Find where the given text appears and provide that cell's center as [x, y] coordinate. 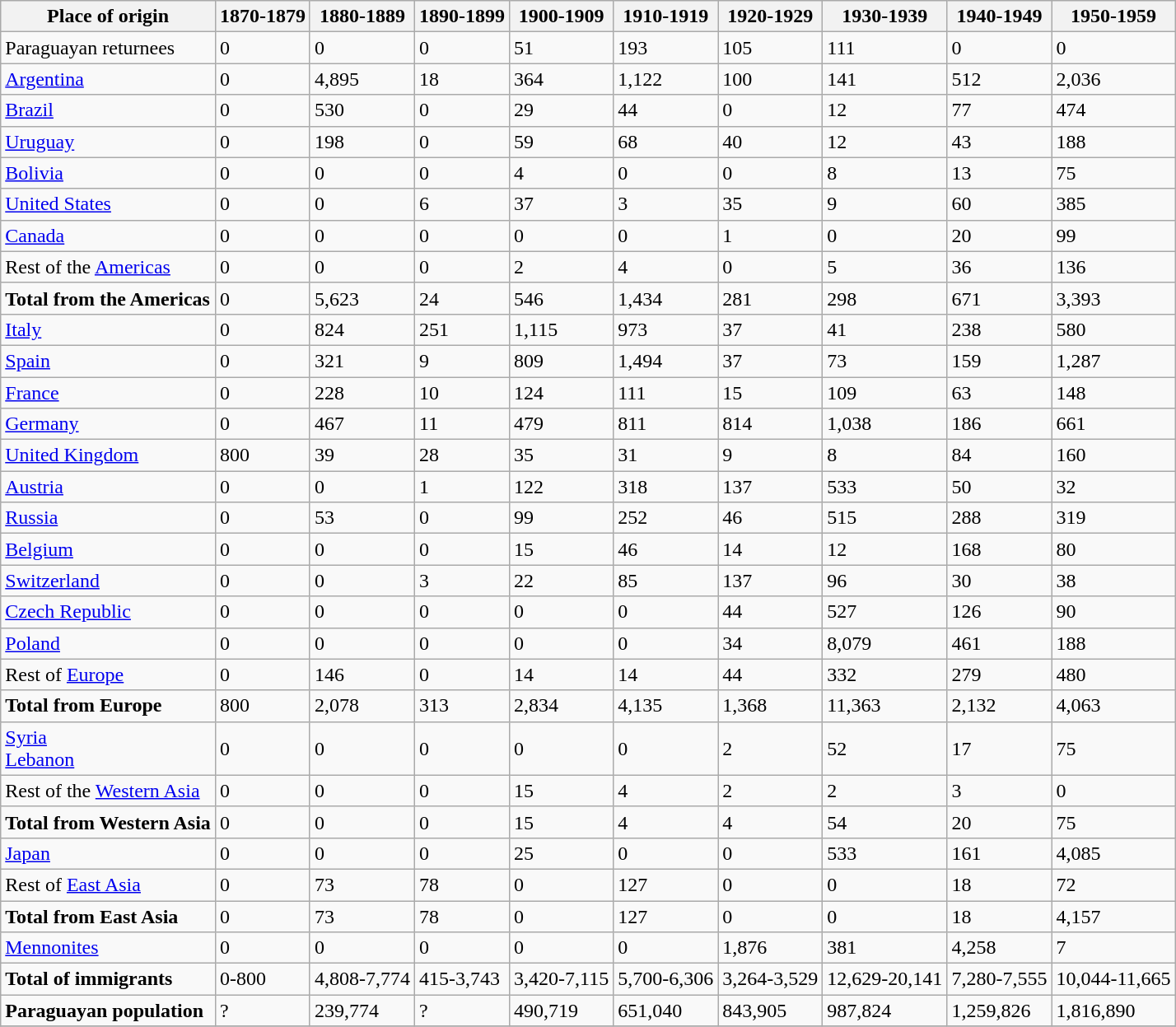
415-3,743 [461, 979]
59 [562, 142]
30 [1000, 581]
1950-1959 [1113, 16]
527 [884, 612]
1,115 [562, 329]
2,834 [562, 706]
530 [362, 110]
4,157 [1113, 917]
318 [665, 487]
4,135 [665, 706]
479 [562, 424]
661 [1113, 424]
512 [1000, 79]
973 [665, 329]
7,280-7,555 [1000, 979]
22 [562, 581]
85 [665, 581]
SyriaLebanon [109, 748]
43 [1000, 142]
Total from Europe [109, 706]
1880-1889 [362, 16]
Rest of East Asia [109, 885]
Total from East Asia [109, 917]
10,044-11,665 [1113, 979]
31 [665, 455]
580 [1113, 329]
Total of immigrants [109, 979]
3,264-3,529 [771, 979]
40 [771, 142]
Poland [109, 643]
7 [1113, 948]
80 [1113, 549]
52 [884, 748]
228 [362, 393]
332 [884, 675]
6 [461, 204]
12,629-20,141 [884, 979]
193 [665, 48]
381 [884, 948]
Rest of the Western Asia [109, 791]
186 [1000, 424]
36 [1000, 267]
141 [884, 79]
17 [1000, 748]
United Kingdom [109, 455]
4,808-7,774 [362, 979]
1,122 [665, 79]
Paraguayan returnees [109, 48]
161 [1000, 853]
France [109, 393]
1890-1899 [461, 16]
843,905 [771, 1011]
Austria [109, 487]
1910-1919 [665, 16]
490,719 [562, 1011]
Spain [109, 361]
146 [362, 675]
1940-1949 [1000, 16]
238 [1000, 329]
41 [884, 329]
321 [362, 361]
11 [461, 424]
2,036 [1113, 79]
Brazil [109, 110]
63 [1000, 393]
50 [1000, 487]
Switzerland [109, 581]
4,085 [1113, 853]
100 [771, 79]
319 [1113, 518]
3,393 [1113, 298]
148 [1113, 393]
53 [362, 518]
1,434 [665, 298]
251 [461, 329]
136 [1113, 267]
651,040 [665, 1011]
252 [665, 518]
Total from the Americas [109, 298]
467 [362, 424]
4,895 [362, 79]
Place of origin [109, 16]
Bolivia [109, 173]
Russia [109, 518]
Belgium [109, 549]
239,774 [362, 1011]
4,063 [1113, 706]
1930-1939 [884, 16]
Total from Western Asia [109, 822]
3,420-7,115 [562, 979]
5,623 [362, 298]
Paraguayan population [109, 1011]
298 [884, 298]
4,258 [1000, 948]
32 [1113, 487]
198 [362, 142]
Germany [109, 424]
Japan [109, 853]
824 [362, 329]
159 [1000, 361]
Uruguay [109, 142]
814 [771, 424]
109 [884, 393]
United States [109, 204]
124 [562, 393]
Rest of Europe [109, 675]
1,259,826 [1000, 1011]
1,287 [1113, 361]
2,078 [362, 706]
1870-1879 [262, 16]
Mennonites [109, 948]
60 [1000, 204]
1,876 [771, 948]
5,700-6,306 [665, 979]
10 [461, 393]
126 [1000, 612]
385 [1113, 204]
77 [1000, 110]
1,816,890 [1113, 1011]
8,079 [884, 643]
Czech Republic [109, 612]
105 [771, 48]
51 [562, 48]
5 [884, 267]
288 [1000, 518]
Argentina [109, 79]
Italy [109, 329]
39 [362, 455]
13 [1000, 173]
461 [1000, 643]
546 [562, 298]
987,824 [884, 1011]
Rest of the Americas [109, 267]
54 [884, 822]
1,368 [771, 706]
34 [771, 643]
24 [461, 298]
29 [562, 110]
90 [1113, 612]
28 [461, 455]
38 [1113, 581]
281 [771, 298]
279 [1000, 675]
809 [562, 361]
96 [884, 581]
480 [1113, 675]
25 [562, 853]
72 [1113, 885]
1920-1929 [771, 16]
1,038 [884, 424]
1,494 [665, 361]
364 [562, 79]
515 [884, 518]
Canada [109, 236]
68 [665, 142]
811 [665, 424]
1900-1909 [562, 16]
2,132 [1000, 706]
671 [1000, 298]
0-800 [262, 979]
474 [1113, 110]
168 [1000, 549]
84 [1000, 455]
313 [461, 706]
122 [562, 487]
11,363 [884, 706]
160 [1113, 455]
